Return (x, y) of the center of cell containing provided text 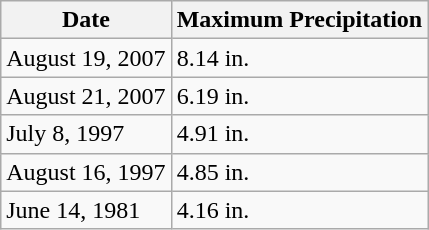
6.19 in. (300, 96)
4.85 in. (300, 172)
August 19, 2007 (86, 58)
August 16, 1997 (86, 172)
8.14 in. (300, 58)
Date (86, 20)
June 14, 1981 (86, 210)
4.16 in. (300, 210)
Maximum Precipitation (300, 20)
July 8, 1997 (86, 134)
4.91 in. (300, 134)
August 21, 2007 (86, 96)
